Locate the cell with the specified text and output its [X, Y] center coordinate. 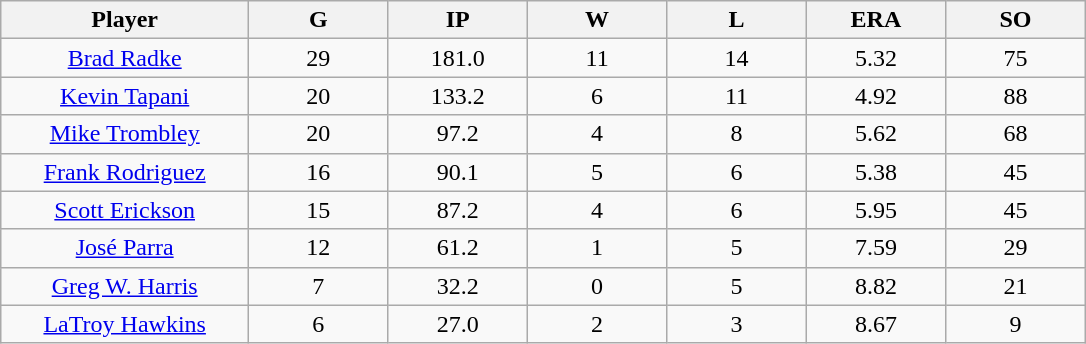
5.95 [876, 210]
2 [596, 324]
Mike Trombley [125, 134]
7.59 [876, 248]
IP [458, 20]
87.2 [458, 210]
97.2 [458, 134]
W [596, 20]
14 [736, 58]
Player [125, 20]
133.2 [458, 96]
4.92 [876, 96]
G [318, 20]
9 [1016, 324]
José Parra [125, 248]
Frank Rodriguez [125, 172]
SO [1016, 20]
Kevin Tapani [125, 96]
90.1 [458, 172]
ERA [876, 20]
0 [596, 286]
L [736, 20]
7 [318, 286]
68 [1016, 134]
Greg W. Harris [125, 286]
Brad Radke [125, 58]
1 [596, 248]
27.0 [458, 324]
LaTroy Hawkins [125, 324]
16 [318, 172]
8.82 [876, 286]
3 [736, 324]
32.2 [458, 286]
61.2 [458, 248]
12 [318, 248]
181.0 [458, 58]
5.32 [876, 58]
8 [736, 134]
5.38 [876, 172]
15 [318, 210]
75 [1016, 58]
88 [1016, 96]
21 [1016, 286]
8.67 [876, 324]
5.62 [876, 134]
Scott Erickson [125, 210]
